Identify which cell holds the provided text, then report its [x, y] central coordinate. 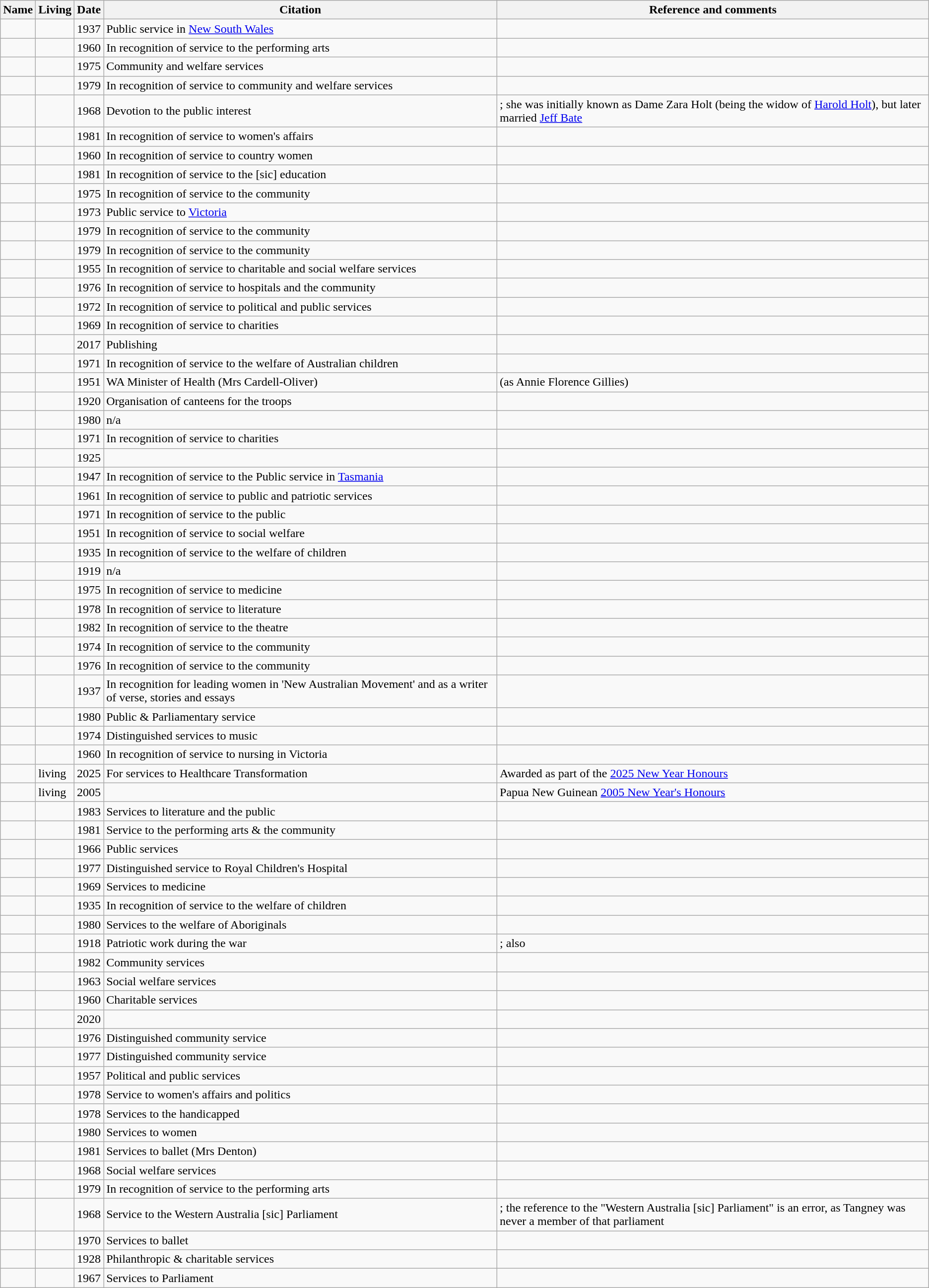
Services to Parliament [301, 1278]
Service to the Western Australia [sic] Parliament [301, 1215]
Distinguished service to Royal Children's Hospital [301, 868]
Name [18, 10]
Services to ballet [301, 1240]
; also [713, 944]
Devotion to the public interest [301, 111]
WA Minister of Health (Mrs Cardell-Oliver) [301, 382]
1919 [89, 571]
1963 [89, 981]
Public services [301, 849]
In recognition of service to hospitals and the community [301, 288]
Political and public services [301, 1076]
In recognition for leading women in 'New Australian Movement' and as a writer of verse, stories and essays [301, 691]
Service to women's affairs and politics [301, 1094]
1970 [89, 1240]
2005 [89, 792]
In recognition of service to the [sic] education [301, 174]
In recognition of service to the welfare of Australian children [301, 363]
Patriotic work during the war [301, 944]
Public service to Victoria [301, 212]
In recognition of service to political and public services [301, 307]
1947 [89, 476]
2017 [89, 344]
Service to the performing arts & the community [301, 830]
Publishing [301, 344]
In recognition of service to medicine [301, 590]
Papua New Guinean 2005 New Year's Honours [713, 792]
Services to literature and the public [301, 811]
Awarded as part of the 2025 New Year Honours [713, 773]
Reference and comments [713, 10]
In recognition of service to nursing in Victoria [301, 754]
Services to medicine [301, 887]
Organisation of canteens for the troops [301, 401]
Public service in New South Wales [301, 29]
1967 [89, 1278]
Philanthropic & charitable services [301, 1259]
1966 [89, 849]
In recognition of service to the public [301, 514]
Community services [301, 962]
In recognition of service to charitable and social welfare services [301, 269]
Charitable services [301, 1000]
Citation [301, 10]
1983 [89, 811]
In recognition of service to women's affairs [301, 136]
Distinguished services to music [301, 736]
Community and welfare services [301, 67]
In recognition of service to country women [301, 155]
Living [55, 10]
Services to the welfare of Aboriginals [301, 925]
Date [89, 10]
(as Annie Florence Gillies) [713, 382]
2025 [89, 773]
1961 [89, 495]
; the reference to the "Western Australia [sic] Parliament" is an error, as Tangney was never a member of that parliament [713, 1215]
1955 [89, 269]
Services to ballet (Mrs Denton) [301, 1151]
In recognition of service to literature [301, 609]
For services to Healthcare Transformation [301, 773]
1957 [89, 1076]
Public & Parliamentary service [301, 717]
In recognition of service to the Public service in Tasmania [301, 476]
In recognition of service to public and patriotic services [301, 495]
1973 [89, 212]
In recognition of service to the theatre [301, 628]
1925 [89, 458]
Services to the handicapped [301, 1113]
Services to women [301, 1132]
1928 [89, 1259]
1920 [89, 401]
1918 [89, 944]
In recognition of service to social welfare [301, 533]
1972 [89, 307]
2020 [89, 1019]
In recognition of service to community and welfare services [301, 85]
; she was initially known as Dame Zara Holt (being the widow of Harold Holt), but later married Jeff Bate [713, 111]
